From the cell containing the given text, extract its center point as [x, y] coordinate. 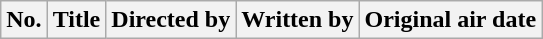
Written by [298, 20]
Directed by [171, 20]
Title [76, 20]
Original air date [450, 20]
No. [24, 20]
